Output the (X, Y) coordinate of the center of the cell containing the given text.  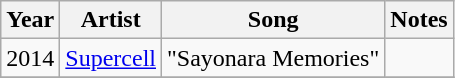
Artist (111, 20)
Year (30, 20)
2014 (30, 58)
Supercell (111, 58)
"Sayonara Memories" (274, 58)
Notes (419, 20)
Song (274, 20)
